Detect which cell encompasses the target text, then output its [X, Y] center coordinate. 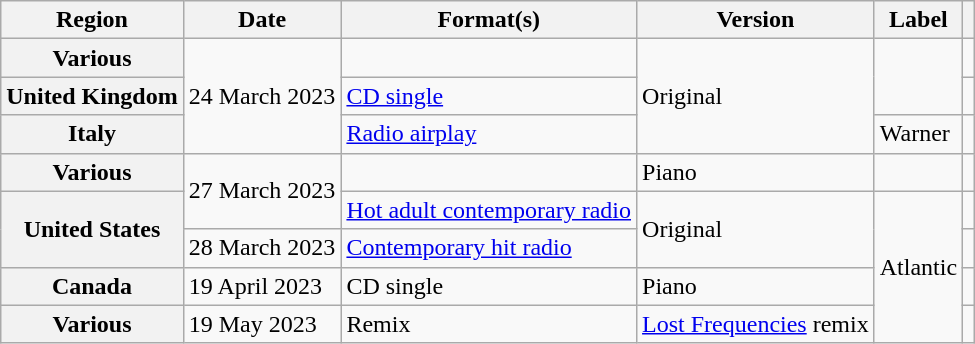
Format(s) [489, 20]
Hot adult contemporary radio [489, 210]
Radio airplay [489, 134]
28 March 2023 [262, 248]
Italy [92, 134]
Atlantic [918, 267]
19 May 2023 [262, 324]
Warner [918, 134]
Label [918, 20]
19 April 2023 [262, 286]
Contemporary hit radio [489, 248]
United States [92, 229]
Region [92, 20]
Date [262, 20]
Remix [489, 324]
Canada [92, 286]
United Kingdom [92, 96]
24 March 2023 [262, 96]
Version [756, 20]
27 March 2023 [262, 191]
Lost Frequencies remix [756, 324]
